Return the (x, y) coordinate for the center point of the cell that contains the specified text.  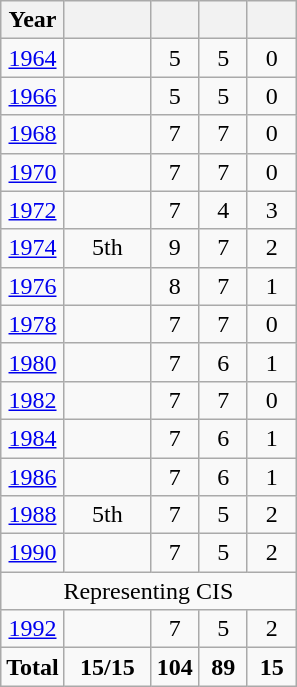
89 (224, 667)
1982 (33, 400)
9 (174, 248)
Total (33, 667)
15 (272, 667)
1976 (33, 286)
15/15 (107, 667)
1968 (33, 134)
104 (174, 667)
4 (224, 210)
1972 (33, 210)
1980 (33, 362)
1966 (33, 96)
3 (272, 210)
1974 (33, 248)
1970 (33, 172)
1990 (33, 553)
Year (33, 20)
8 (174, 286)
Representing CIS (148, 591)
1988 (33, 515)
1984 (33, 438)
1986 (33, 477)
1964 (33, 58)
1992 (33, 629)
1978 (33, 324)
